Scan for the cell matching the given text and deliver its (x, y) coordinate at center. 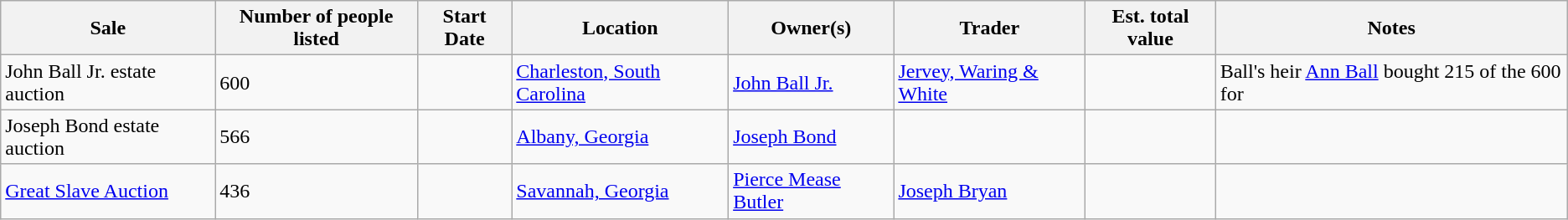
Trader (990, 28)
600 (317, 82)
Jervey, Waring & White (990, 82)
Joseph Bond (811, 137)
Sale (108, 28)
Est. total value (1151, 28)
Notes (1391, 28)
566 (317, 137)
Location (620, 28)
Joseph Bryan (990, 191)
Start Date (464, 28)
Joseph Bond estate auction (108, 137)
Charleston, South Carolina (620, 82)
John Ball Jr. estate auction (108, 82)
Owner(s) (811, 28)
436 (317, 191)
John Ball Jr. (811, 82)
Great Slave Auction (108, 191)
Albany, Georgia (620, 137)
Savannah, Georgia (620, 191)
Pierce Mease Butler (811, 191)
Number of people listed (317, 28)
Ball's heir Ann Ball bought 215 of the 600 for (1391, 82)
